Extract the [X, Y] coordinate from the center of the cell holding the provided text.  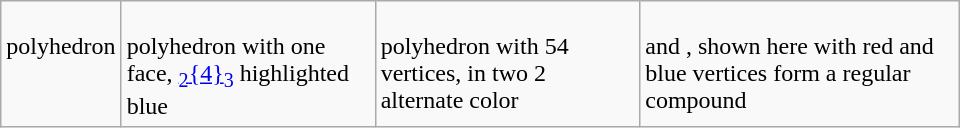
and , shown here with red and blue vertices form a regular compound [800, 64]
polyhedron with one face, 2{4}3 highlighted blue [248, 64]
polyhedron [61, 64]
polyhedron with 54 vertices, in two 2 alternate color [508, 64]
